Return [X, Y] of the center of cell containing provided text 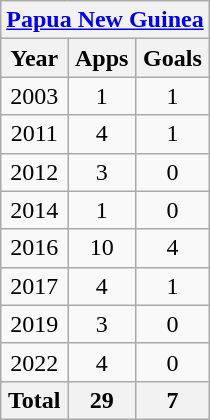
2016 [34, 248]
Total [34, 400]
2017 [34, 286]
2011 [34, 134]
Goals [173, 58]
2022 [34, 362]
2012 [34, 172]
29 [102, 400]
Year [34, 58]
2014 [34, 210]
10 [102, 248]
2019 [34, 324]
2003 [34, 96]
7 [173, 400]
Papua New Guinea [105, 20]
Apps [102, 58]
